Identify which cell holds the provided text, then report its [X, Y] central coordinate. 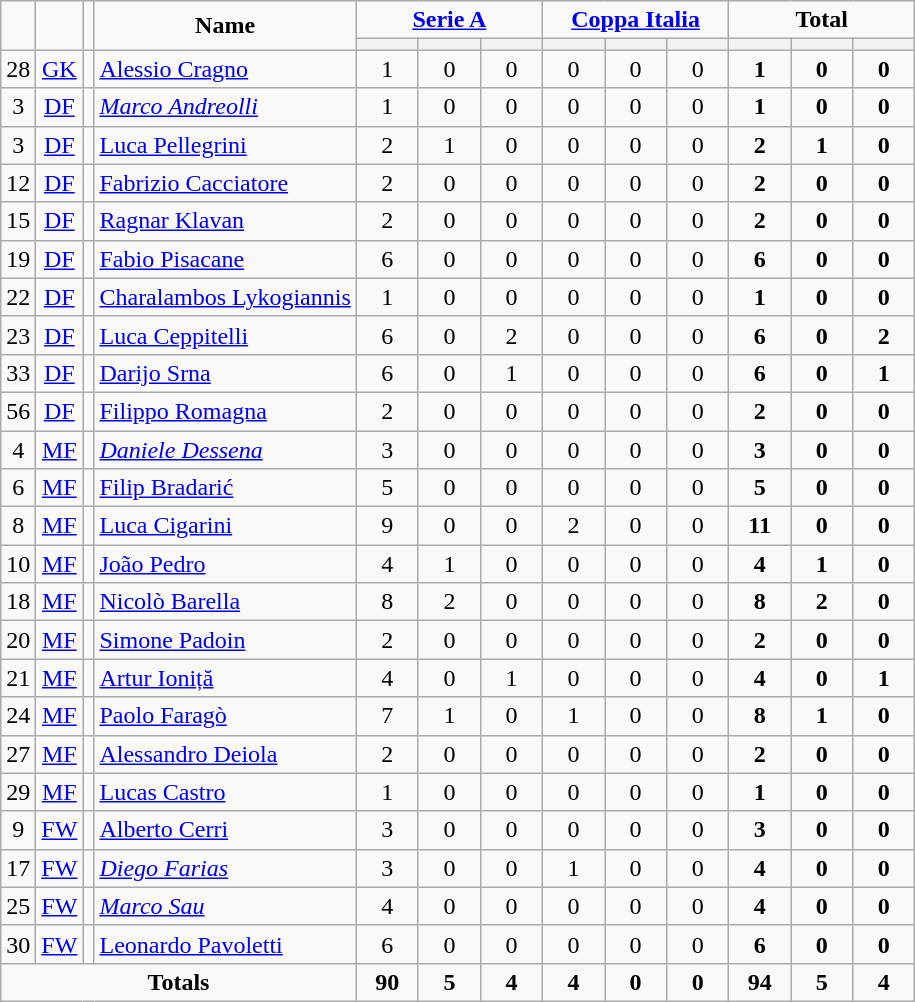
João Pedro [225, 564]
Filip Bradarić [225, 488]
Charalambos Lykogiannis [225, 297]
Totals [179, 982]
Luca Cigarini [225, 526]
29 [18, 792]
18 [18, 602]
Serie A [449, 20]
Leonardo Pavoletti [225, 944]
Artur Ioniță [225, 678]
Paolo Faragò [225, 716]
Ragnar Klavan [225, 221]
Simone Padoin [225, 640]
Filippo Romagna [225, 411]
Alessio Cragno [225, 69]
10 [18, 564]
Daniele Dessena [225, 449]
20 [18, 640]
12 [18, 183]
GK [60, 69]
94 [760, 982]
28 [18, 69]
Alberto Cerri [225, 830]
Lucas Castro [225, 792]
Nicolò Barella [225, 602]
30 [18, 944]
23 [18, 335]
Darijo Srna [225, 373]
Marco Sau [225, 906]
17 [18, 868]
Luca Pellegrini [225, 145]
90 [387, 982]
21 [18, 678]
Alessandro Deiola [225, 754]
27 [18, 754]
22 [18, 297]
56 [18, 411]
24 [18, 716]
Fabrizio Cacciatore [225, 183]
Name [225, 26]
33 [18, 373]
Marco Andreolli [225, 107]
Fabio Pisacane [225, 259]
Coppa Italia [635, 20]
25 [18, 906]
19 [18, 259]
Luca Ceppitelli [225, 335]
Total [822, 20]
15 [18, 221]
Diego Farias [225, 868]
11 [760, 526]
7 [387, 716]
